Return the (x, y) coordinate for the center point of the cell that contains the specified text.  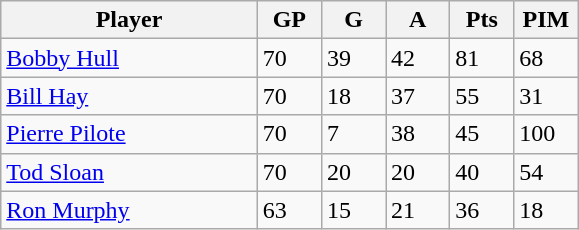
45 (482, 134)
37 (418, 96)
Player (130, 20)
Bill Hay (130, 96)
55 (482, 96)
54 (546, 172)
100 (546, 134)
Ron Murphy (130, 210)
68 (546, 58)
7 (353, 134)
G (353, 20)
GP (289, 20)
Pts (482, 20)
40 (482, 172)
15 (353, 210)
38 (418, 134)
21 (418, 210)
42 (418, 58)
PIM (546, 20)
Pierre Pilote (130, 134)
36 (482, 210)
A (418, 20)
Bobby Hull (130, 58)
31 (546, 96)
Tod Sloan (130, 172)
81 (482, 58)
39 (353, 58)
63 (289, 210)
